Identify which cell holds the provided text, then report its [x, y] central coordinate. 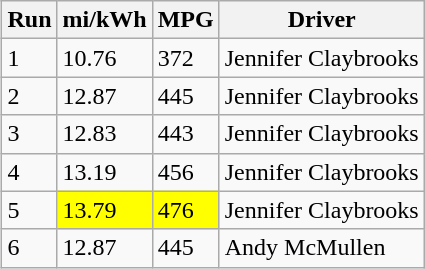
1 [30, 58]
372 [186, 58]
10.76 [104, 58]
13.19 [104, 172]
mi/kWh [104, 20]
Driver [322, 20]
Andy McMullen [322, 248]
443 [186, 134]
Run [30, 20]
MPG [186, 20]
12.83 [104, 134]
3 [30, 134]
4 [30, 172]
2 [30, 96]
6 [30, 248]
5 [30, 210]
456 [186, 172]
476 [186, 210]
13.79 [104, 210]
